Detect which cell encompasses the target text, then output its (x, y) center coordinate. 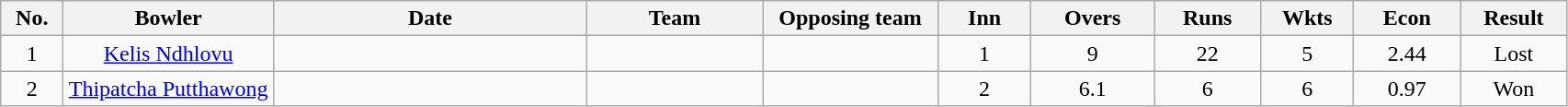
Thipatcha Putthawong (169, 89)
0.97 (1407, 89)
5 (1307, 53)
No. (32, 18)
Runs (1208, 18)
Result (1514, 18)
Opposing team (851, 18)
Lost (1514, 53)
Bowler (169, 18)
Overs (1093, 18)
9 (1093, 53)
Kelis Ndhlovu (169, 53)
Team (675, 18)
2.44 (1407, 53)
Wkts (1307, 18)
6.1 (1093, 89)
Econ (1407, 18)
Inn (985, 18)
Date (430, 18)
Won (1514, 89)
22 (1208, 53)
